Scan for the cell matching the given text and deliver its [X, Y] coordinate at center. 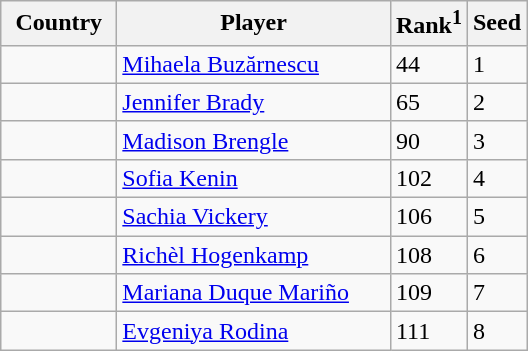
Madison Brengle [254, 140]
Richèl Hogenkamp [254, 255]
Sofia Kenin [254, 178]
102 [428, 178]
Country [59, 24]
44 [428, 64]
109 [428, 293]
Sachia Vickery [254, 217]
90 [428, 140]
5 [496, 217]
6 [496, 255]
3 [496, 140]
Rank1 [428, 24]
106 [428, 217]
Evgeniya Rodina [254, 331]
Mihaela Buzărnescu [254, 64]
Seed [496, 24]
65 [428, 102]
111 [428, 331]
108 [428, 255]
Player [254, 24]
Jennifer Brady [254, 102]
4 [496, 178]
1 [496, 64]
Mariana Duque Mariño [254, 293]
8 [496, 331]
7 [496, 293]
2 [496, 102]
